For the text-containing cell, return its midpoint in (x, y) coordinate format. 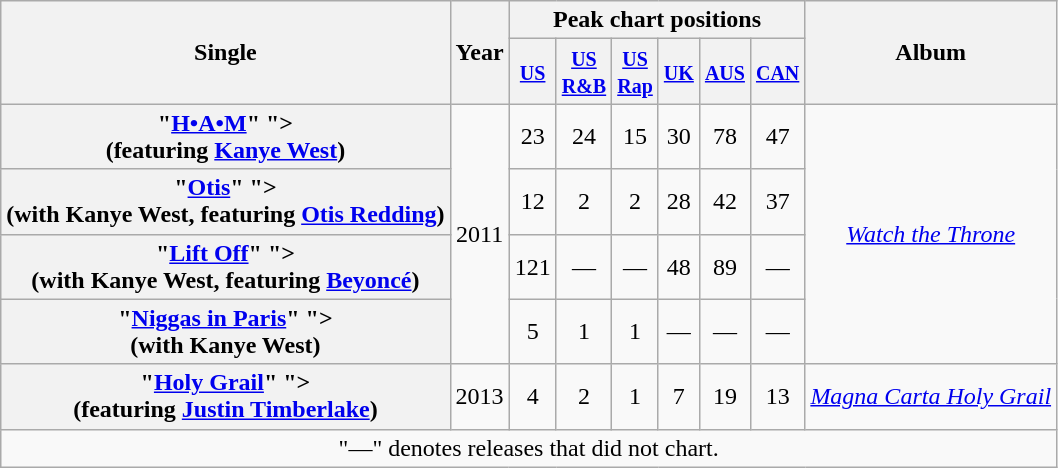
48 (678, 266)
"—" denotes releases that did not chart. (529, 448)
42 (724, 202)
7 (678, 396)
"Lift Off" ">(with Kanye West, featuring Beyoncé) (226, 266)
19 (724, 396)
121 (532, 266)
US (532, 72)
Watch the Throne (931, 234)
USR&B (584, 72)
AUS (724, 72)
CAN (777, 72)
78 (724, 136)
5 (532, 332)
Magna Carta Holy Grail (931, 396)
15 (636, 136)
Peak chart positions (657, 20)
89 (724, 266)
"Niggas in Paris" ">(with Kanye West) (226, 332)
Album (931, 52)
UK (678, 72)
"Otis" ">(with Kanye West, featuring Otis Redding) (226, 202)
Single (226, 52)
12 (532, 202)
23 (532, 136)
13 (777, 396)
24 (584, 136)
4 (532, 396)
2013 (480, 396)
USRap (636, 72)
"H•A•M" ">(featuring Kanye West) (226, 136)
Year (480, 52)
2011 (480, 234)
37 (777, 202)
"Holy Grail" ">(featuring Justin Timberlake) (226, 396)
47 (777, 136)
28 (678, 202)
30 (678, 136)
